For the text-containing cell, return its midpoint in (X, Y) coordinate format. 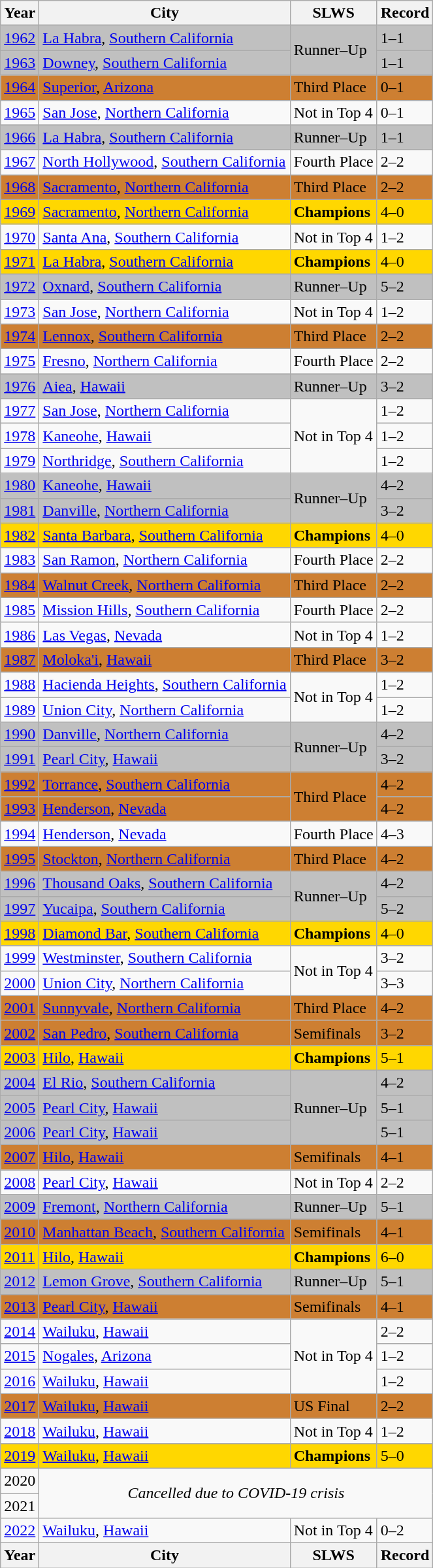
1978 (20, 436)
2015 (20, 1356)
2014 (20, 1331)
Torrance, Southern California (165, 784)
Nogales, Arizona (165, 1356)
Diamond Bar, Southern California (165, 933)
1974 (20, 337)
3–3 (405, 983)
2016 (20, 1381)
2012 (20, 1282)
2022 (20, 1531)
Yucaipa, Southern California (165, 909)
4–3 (405, 834)
1986 (20, 635)
2011 (20, 1257)
Sunnyvale, Northern California (165, 1008)
1969 (20, 212)
1966 (20, 137)
Westminster, Southern California (165, 958)
Manhattan Beach, Southern California (165, 1232)
1984 (20, 585)
0–2 (405, 1531)
2006 (20, 1133)
1971 (20, 261)
1965 (20, 112)
San Pedro, Southern California (165, 1033)
Stockton, Northern California (165, 859)
North Hollywood, Southern California (165, 162)
2017 (20, 1406)
2019 (20, 1456)
1989 (20, 709)
Cancelled due to COVID-19 crisis (236, 1493)
1973 (20, 312)
1968 (20, 187)
1987 (20, 659)
1977 (20, 411)
Northridge, Southern California (165, 461)
1991 (20, 759)
1997 (20, 909)
1970 (20, 237)
Thousand Oaks, Southern California (165, 884)
1993 (20, 809)
5–0 (405, 1456)
1964 (20, 88)
1982 (20, 535)
Santa Ana, Southern California (165, 237)
1979 (20, 461)
El Rio, Southern California (165, 1082)
2021 (20, 1505)
2020 (20, 1480)
1963 (20, 63)
1995 (20, 859)
1990 (20, 735)
Walnut Creek, Northern California (165, 585)
2018 (20, 1431)
Santa Barbara, Southern California (165, 535)
2002 (20, 1033)
Oxnard, Southern California (165, 286)
Superior, Arizona (165, 88)
1999 (20, 958)
2001 (20, 1008)
1962 (20, 38)
1996 (20, 884)
1983 (20, 560)
1998 (20, 933)
1994 (20, 834)
Fremont, Northern California (165, 1207)
1967 (20, 162)
Hacienda Heights, Southern California (165, 684)
2008 (20, 1182)
2013 (20, 1307)
2004 (20, 1082)
Fresno, Northern California (165, 361)
2003 (20, 1058)
Aiea, Hawaii (165, 386)
US Final (333, 1406)
Las Vegas, Nevada (165, 635)
6–0 (405, 1257)
Moloka'i, Hawaii (165, 659)
1988 (20, 684)
Lennox, Southern California (165, 337)
1985 (20, 610)
1980 (20, 486)
1975 (20, 361)
2007 (20, 1158)
1976 (20, 386)
2000 (20, 983)
1981 (20, 510)
Lemon Grove, Southern California (165, 1282)
1972 (20, 286)
San Ramon, Northern California (165, 560)
1992 (20, 784)
Mission Hills, Southern California (165, 610)
Downey, Southern California (165, 63)
2010 (20, 1232)
2009 (20, 1207)
2005 (20, 1108)
